Provide the (X, Y) coordinate of the cell's center where the given text is located.  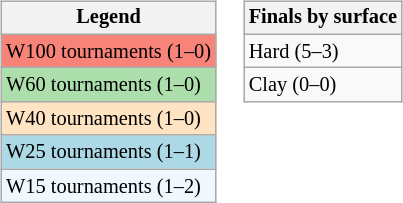
W40 tournaments (1–0) (108, 119)
W100 tournaments (1–0) (108, 51)
Legend (108, 18)
Finals by surface (323, 18)
W15 tournaments (1–2) (108, 186)
Clay (0–0) (323, 85)
W25 tournaments (1–1) (108, 152)
W60 tournaments (1–0) (108, 85)
Hard (5–3) (323, 51)
